Detect which cell encompasses the target text, then output its [X, Y] center coordinate. 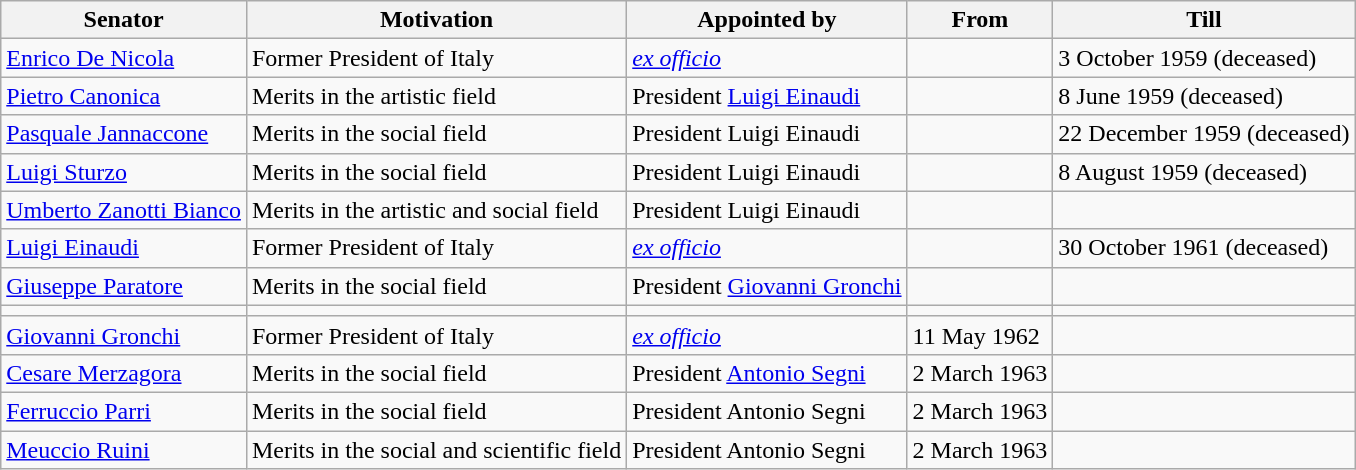
Merits in the artistic and social field [436, 210]
Pietro Canonica [124, 96]
Motivation [436, 20]
Cesare Merzagora [124, 373]
8 June 1959 (deceased) [1204, 96]
Merits in the social and scientific field [436, 449]
Luigi Einaudi [124, 248]
Luigi Sturzo [124, 172]
Pasquale Jannaccone [124, 134]
Giovanni Gronchi [124, 335]
Appointed by [767, 20]
Enrico De Nicola [124, 58]
3 October 1959 (deceased) [1204, 58]
Senator [124, 20]
30 October 1961 (deceased) [1204, 248]
Merits in the artistic field [436, 96]
From [980, 20]
Giuseppe Paratore [124, 286]
8 August 1959 (deceased) [1204, 172]
President Giovanni Gronchi [767, 286]
Till [1204, 20]
Ferruccio Parri [124, 411]
22 December 1959 (deceased) [1204, 134]
11 May 1962 [980, 335]
Umberto Zanotti Bianco [124, 210]
Meuccio Ruini [124, 449]
